Provide the [x, y] coordinate of the cell's center where the given text is located.  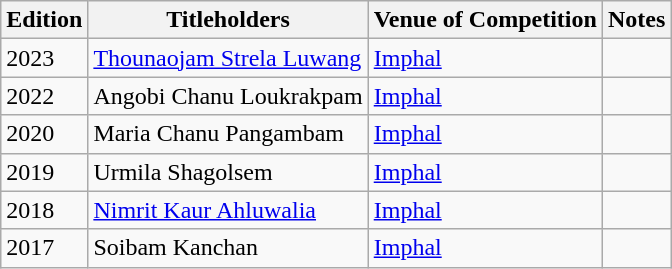
2023 [44, 58]
2018 [44, 210]
2022 [44, 96]
Thounaojam Strela Luwang [228, 58]
2020 [44, 134]
Nimrit Kaur Ahluwalia [228, 210]
Soibam Kanchan [228, 248]
Maria Chanu Pangambam [228, 134]
2017 [44, 248]
Angobi Chanu Loukrakpam [228, 96]
Titleholders [228, 20]
2019 [44, 172]
Notes [636, 20]
Urmila Shagolsem [228, 172]
Edition [44, 20]
Venue of Competition [485, 20]
